Capture the cell that displays the provided text and extract its (X, Y) central coordinate. 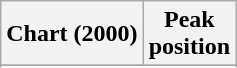
Peakposition (189, 34)
Chart (2000) (72, 34)
